Identify which cell holds the provided text, then report its [x, y] central coordinate. 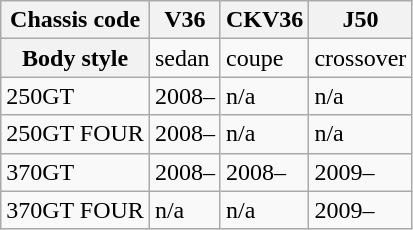
sedan [184, 58]
CKV36 [264, 20]
J50 [360, 20]
Chassis code [76, 20]
coupe [264, 58]
V36 [184, 20]
250GT [76, 96]
370GT [76, 172]
crossover [360, 58]
250GT FOUR [76, 134]
Body style [76, 58]
370GT FOUR [76, 210]
